Scan for the cell matching the given text and deliver its [x, y] coordinate at center. 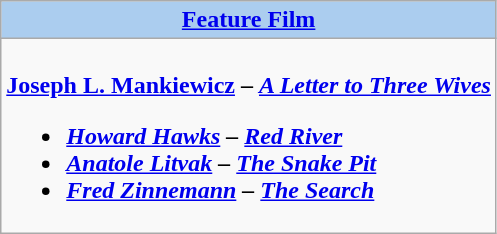
Joseph L. Mankiewicz – A Letter to Three WivesHoward Hawks – Red RiverAnatole Litvak – The Snake PitFred Zinnemann – The Search [249, 136]
Feature Film [249, 20]
